Search for the cell housing the specified text and yield its (X, Y) center coordinate. 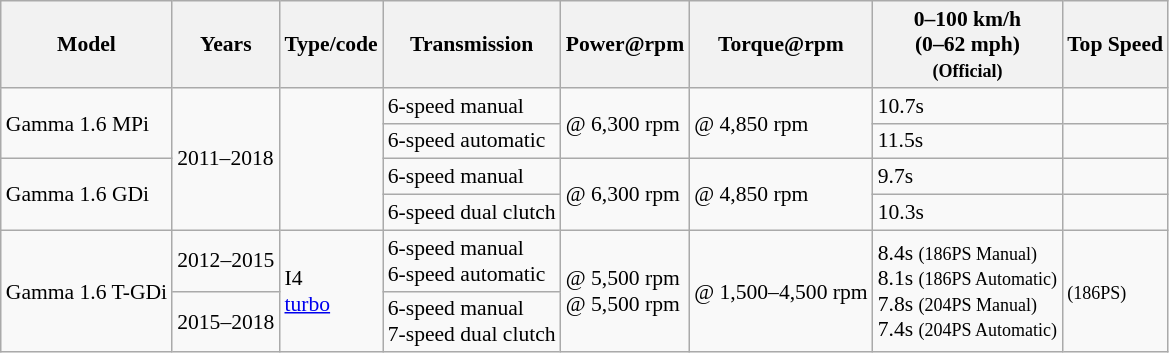
Gamma 1.6 GDi (86, 194)
6-speed automatic (472, 141)
@ 5,500 rpm @ 5,500 rpm (626, 291)
2011–2018 (226, 159)
(186PS) (1115, 291)
6-speed manual7-speed dual clutch (472, 322)
Gamma 1.6 MPi (86, 124)
9.7s (968, 177)
Torque@rpm (781, 44)
Top Speed (1115, 44)
I4turbo (330, 291)
6-speed dual clutch (472, 213)
10.7s (968, 106)
2015–2018 (226, 322)
6-speed manual6-speed automatic (472, 260)
Power@rpm (626, 44)
11.5s (968, 141)
10.3s (968, 213)
2012–2015 (226, 260)
Type/code (330, 44)
@ 1,500–4,500 rpm (781, 291)
8.4s (186PS Manual)8.1s (186PS Automatic)7.8s (204PS Manual)7.4s (204PS Automatic) (968, 291)
Years (226, 44)
Gamma 1.6 T-GDi (86, 291)
Transmission (472, 44)
0–100 km/h(0–62 mph)(Official) (968, 44)
Model (86, 44)
